Find where the given text appears and provide that cell's center as (x, y) coordinate. 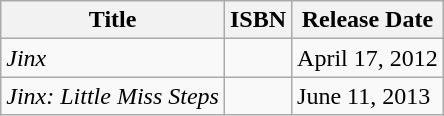
June 11, 2013 (368, 96)
Jinx (113, 58)
Jinx: Little Miss Steps (113, 96)
April 17, 2012 (368, 58)
ISBN (258, 20)
Release Date (368, 20)
Title (113, 20)
